Return the (X, Y) coordinate for the center point of the cell that contains the specified text.  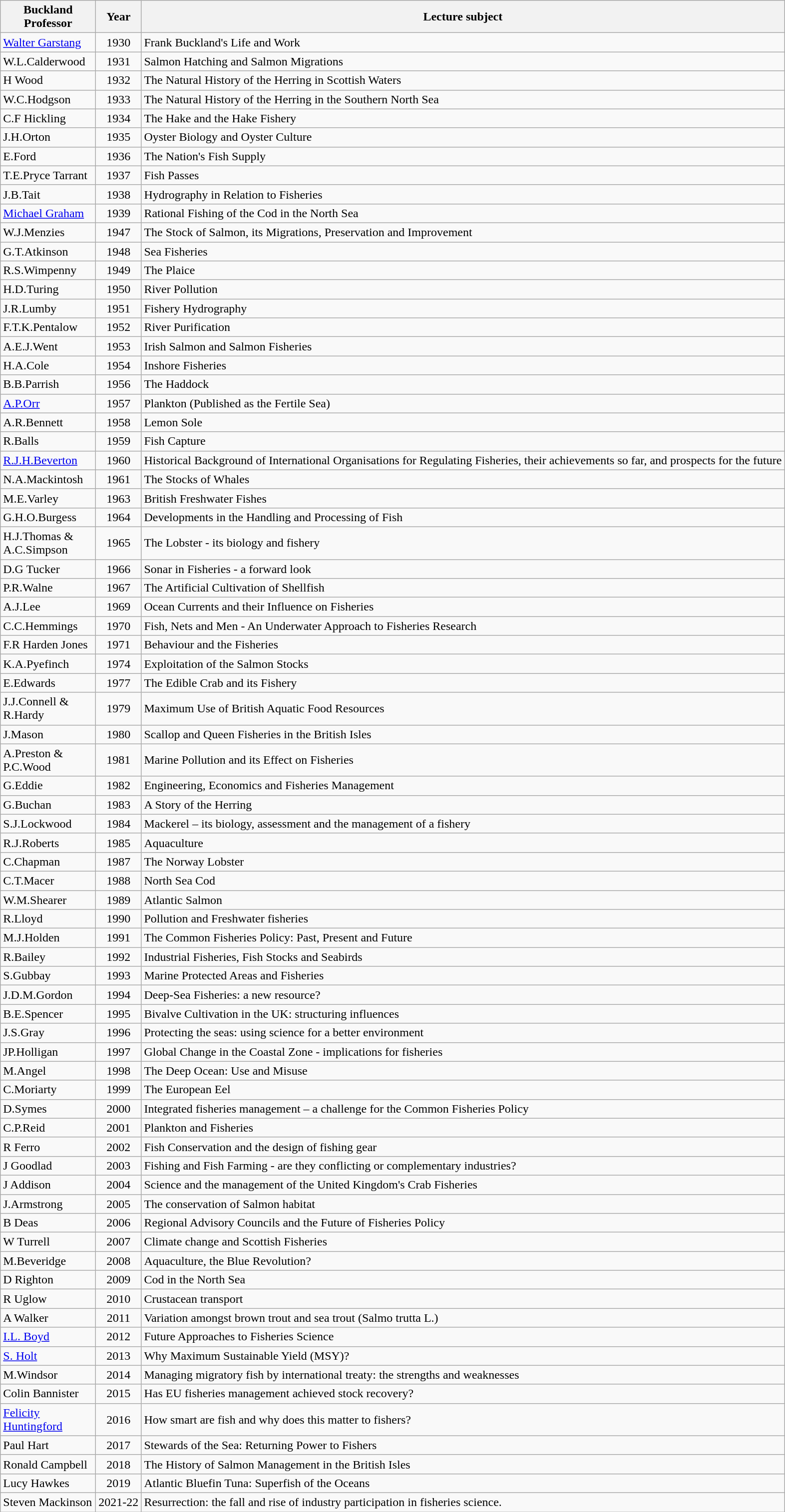
M.Angel (48, 1071)
The Haddock (463, 384)
1932 (119, 80)
N.A.Mackintosh (48, 479)
C.P.Reid (48, 1128)
Engineering, Economics and Fisheries Management (463, 786)
Future Approaches to Fisheries Science (463, 1337)
1988 (119, 881)
E.Ford (48, 156)
J.R.Lumby (48, 308)
I.L. Boyd (48, 1337)
Maximum Use of British Aquatic Food Resources (463, 709)
W.C.Hodgson (48, 99)
1949 (119, 271)
S.J.Lockwood (48, 824)
B.B.Parrish (48, 384)
Exploitation of the Salmon Stocks (463, 664)
A.Preston & P.C.Wood (48, 760)
D.Symes (48, 1109)
The Hake and the Hake Fishery (463, 118)
1984 (119, 824)
1963 (119, 498)
A.R.Bennett (48, 422)
Michael Graham (48, 213)
Felicity Huntingford (48, 1420)
Deep-Sea Fisheries: a new resource? (463, 995)
How smart are fish and why does this matter to fishers? (463, 1420)
1938 (119, 194)
Aquaculture (463, 843)
J.Mason (48, 734)
R.Lloyd (48, 919)
1993 (119, 976)
Buckland Professor (48, 17)
Has EU fisheries management achieved stock recovery? (463, 1394)
F.T.K.Pentalow (48, 327)
2012 (119, 1337)
Crustacean transport (463, 1299)
1985 (119, 843)
W.M.Shearer (48, 900)
Marine Pollution and its Effect on Fisheries (463, 760)
Fishery Hydrography (463, 308)
1982 (119, 786)
Pollution and Freshwater fisheries (463, 919)
Colin Bannister (48, 1394)
Sonar in Fisheries - a forward look (463, 569)
Developments in the Handling and Processing of Fish (463, 517)
K.A.Pyefinch (48, 664)
M.Beveridge (48, 1261)
H.D.Turing (48, 290)
2002 (119, 1147)
2017 (119, 1445)
Steven Mackinson (48, 1502)
JP.Holligan (48, 1052)
1979 (119, 709)
W.J.Menzies (48, 232)
2003 (119, 1166)
1999 (119, 1090)
1956 (119, 384)
Fish Capture (463, 441)
1980 (119, 734)
1935 (119, 137)
1954 (119, 365)
1964 (119, 517)
2021-22 (119, 1502)
1930 (119, 42)
The History of Salmon Management in the British Isles (463, 1464)
1947 (119, 232)
North Sea Cod (463, 881)
River Purification (463, 327)
The Stock of Salmon, its Migrations, Preservation and Improvement (463, 232)
Variation amongst brown trout and sea trout (Salmo trutta L.) (463, 1318)
C.Moriarty (48, 1090)
The Edible Crab and its Fishery (463, 683)
M.Windsor (48, 1375)
Global Change in the Coastal Zone - implications for fisheries (463, 1052)
1939 (119, 213)
B.E.Spencer (48, 1014)
Why Maximum Sustainable Yield (MSY)? (463, 1356)
Year (119, 17)
G.T.Atkinson (48, 251)
1970 (119, 626)
1990 (119, 919)
1971 (119, 645)
G.Buchan (48, 805)
2014 (119, 1375)
The Norway Lobster (463, 862)
River Pollution (463, 290)
1953 (119, 346)
J Goodlad (48, 1166)
The Stocks of Whales (463, 479)
E.Edwards (48, 683)
The Natural History of the Herring in the Southern North Sea (463, 99)
1931 (119, 61)
1937 (119, 175)
Lemon Sole (463, 422)
1967 (119, 588)
1992 (119, 957)
A.E.J.Went (48, 346)
1959 (119, 441)
1994 (119, 995)
2011 (119, 1318)
Integrated fisheries management – a challenge for the Common Fisheries Policy (463, 1109)
S. Holt (48, 1356)
Oyster Biology and Oyster Culture (463, 137)
D Righton (48, 1280)
Ronald Campbell (48, 1464)
1974 (119, 664)
Lucy Hawkes (48, 1483)
2005 (119, 1204)
Industrial Fisheries, Fish Stocks and Seabirds (463, 957)
Managing migratory fish by international treaty: the strengths and weaknesses (463, 1375)
Behaviour and the Fisheries (463, 645)
Fish Conservation and the design of fishing gear (463, 1147)
Bivalve Cultivation in the UK: structuring influences (463, 1014)
2001 (119, 1128)
C.F Hickling (48, 118)
1997 (119, 1052)
Protecting the seas: using science for a better environment (463, 1033)
1983 (119, 805)
A Story of the Herring (463, 805)
J.S.Gray (48, 1033)
2008 (119, 1261)
Historical Background of International Organisations for Regulating Fisheries, their achievements so far, and prospects for the future (463, 460)
Fishing and Fish Farming - are they conflicting or complementary industries? (463, 1166)
2010 (119, 1299)
R.J.Roberts (48, 843)
1948 (119, 251)
Marine Protected Areas and Fisheries (463, 976)
J.B.Tait (48, 194)
J.H.Orton (48, 137)
Aquaculture, the Blue Revolution? (463, 1261)
Science and the management of the United Kingdom's Crab Fisheries (463, 1185)
British Freshwater Fishes (463, 498)
The Natural History of the Herring in Scottish Waters (463, 80)
M.E.Varley (48, 498)
2018 (119, 1464)
1989 (119, 900)
Atlantic Bluefin Tuna: Superfish of the Oceans (463, 1483)
1966 (119, 569)
1991 (119, 938)
H Wood (48, 80)
Plankton and Fisheries (463, 1128)
1933 (119, 99)
The European Eel (463, 1090)
1969 (119, 607)
1965 (119, 543)
Rational Fishing of the Cod in the North Sea (463, 213)
Scallop and Queen Fisheries in the British Isles (463, 734)
2009 (119, 1280)
Sea Fisheries (463, 251)
T.E.Pryce Tarrant (48, 175)
R.Balls (48, 441)
1960 (119, 460)
Regional Advisory Councils and the Future of Fisheries Policy (463, 1223)
A.J.Lee (48, 607)
The Artificial Cultivation of Shellfish (463, 588)
C.T.Macer (48, 881)
Inshore Fisheries (463, 365)
2013 (119, 1356)
J.D.M.Gordon (48, 995)
Climate change and Scottish Fisheries (463, 1242)
Cod in the North Sea (463, 1280)
The Deep Ocean: Use and Misuse (463, 1071)
1996 (119, 1033)
Ocean Currents and their Influence on Fisheries (463, 607)
2006 (119, 1223)
Frank Buckland's Life and Work (463, 42)
Walter Garstang (48, 42)
2007 (119, 1242)
P.R.Walne (48, 588)
A.P.Orr (48, 403)
R.J.H.Beverton (48, 460)
H.A.Cole (48, 365)
D.G Tucker (48, 569)
1950 (119, 290)
Fish, Nets and Men - An Underwater Approach to Fisheries Research (463, 626)
1998 (119, 1071)
The Lobster - its biology and fishery (463, 543)
C.Chapman (48, 862)
Hydrography in Relation to Fisheries (463, 194)
1934 (119, 118)
The conservation of Salmon habitat (463, 1204)
G.Eddie (48, 786)
1987 (119, 862)
Lecture subject (463, 17)
S.Gubbay (48, 976)
1952 (119, 327)
2000 (119, 1109)
1981 (119, 760)
Fish Passes (463, 175)
The Common Fisheries Policy: Past, Present and Future (463, 938)
Plankton (Published as the Fertile Sea) (463, 403)
1936 (119, 156)
Irish Salmon and Salmon Fisheries (463, 346)
The Nation's Fish Supply (463, 156)
F.R Harden Jones (48, 645)
Stewards of the Sea: Returning Power to Fishers (463, 1445)
2016 (119, 1420)
2004 (119, 1185)
J Addison (48, 1185)
J.Armstrong (48, 1204)
R.Bailey (48, 957)
Salmon Hatching and Salmon Migrations (463, 61)
H.J.Thomas & A.C.Simpson (48, 543)
Atlantic Salmon (463, 900)
1958 (119, 422)
1957 (119, 403)
C.C.Hemmings (48, 626)
2019 (119, 1483)
Paul Hart (48, 1445)
1977 (119, 683)
1995 (119, 1014)
2015 (119, 1394)
Resurrection: the fall and rise of industry participation in fisheries science. (463, 1502)
G.H.O.Burgess (48, 517)
A Walker (48, 1318)
R.S.Wimpenny (48, 271)
R Uglow (48, 1299)
M.J.Holden (48, 938)
Mackerel – its biology, assessment and the management of a fishery (463, 824)
1961 (119, 479)
B Deas (48, 1223)
J.J.Connell & R.Hardy (48, 709)
W.L.Calderwood (48, 61)
1951 (119, 308)
W Turrell (48, 1242)
R Ferro (48, 1147)
The Plaice (463, 271)
